Extract the [x, y] coordinate from the center of the cell holding the provided text.  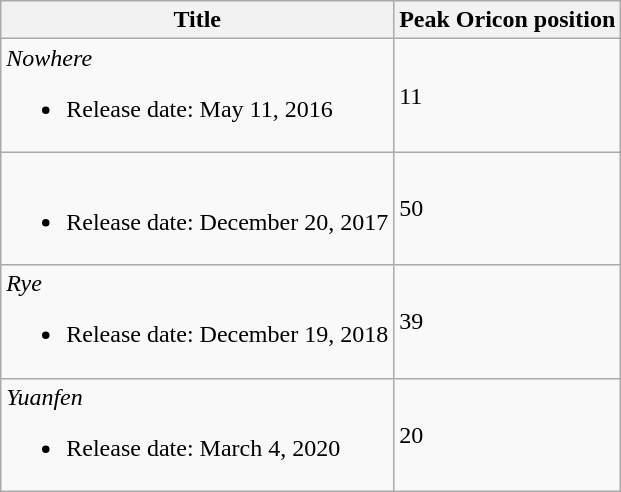
20 [508, 434]
Release date: December 20, 2017 [198, 208]
11 [508, 96]
YuanfenRelease date: March 4, 2020 [198, 434]
39 [508, 322]
NowhereRelease date: May 11, 2016 [198, 96]
Peak Oricon position [508, 20]
50 [508, 208]
RyeRelease date: December 19, 2018 [198, 322]
Title [198, 20]
